Scan for the cell matching the given text and deliver its (x, y) coordinate at center. 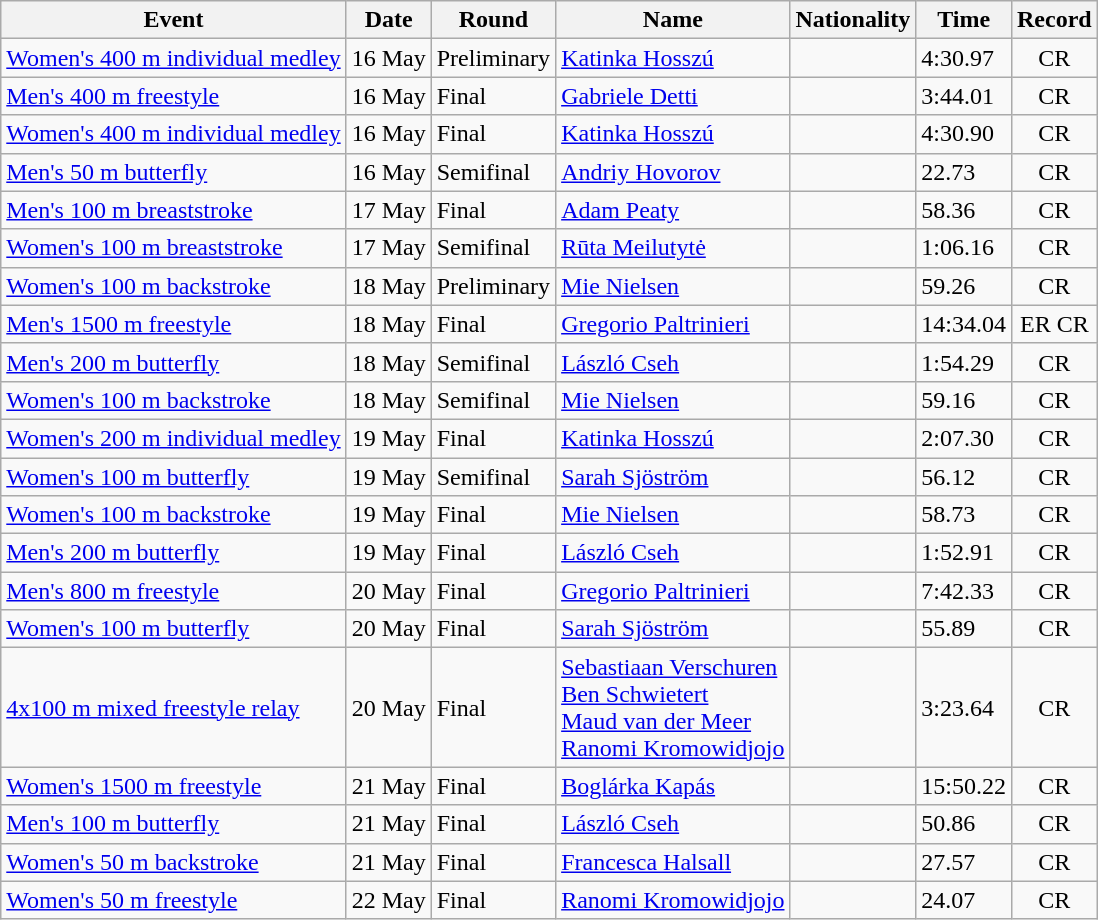
4:30.90 (964, 134)
Time (964, 20)
Boglárka Kapás (673, 786)
Event (174, 20)
Date (388, 20)
1:52.91 (964, 553)
Francesca Halsall (673, 862)
Women's 50 m backstroke (174, 862)
Name (673, 20)
4:30.97 (964, 58)
7:42.33 (964, 591)
1:06.16 (964, 248)
Record (1054, 20)
Men's 100 m breaststroke (174, 210)
Gabriele Detti (673, 96)
4x100 m mixed freestyle relay (174, 708)
Men's 400 m freestyle (174, 96)
58.36 (964, 210)
Men's 100 m butterfly (174, 824)
Adam Peaty (673, 210)
55.89 (964, 629)
3:23.64 (964, 708)
59.26 (964, 286)
Men's 800 m freestyle (174, 591)
56.12 (964, 477)
58.73 (964, 515)
27.57 (964, 862)
Men's 50 m butterfly (174, 172)
Men's 1500 m freestyle (174, 324)
Women's 1500 m freestyle (174, 786)
Women's 50 m freestyle (174, 900)
Ranomi Kromowidjojo (673, 900)
1:54.29 (964, 362)
14:34.04 (964, 324)
22.73 (964, 172)
24.07 (964, 900)
22 May (388, 900)
ER CR (1054, 324)
Andriy Hovorov (673, 172)
59.16 (964, 400)
50.86 (964, 824)
2:07.30 (964, 438)
15:50.22 (964, 786)
Sebastiaan VerschurenBen SchwietertMaud van der MeerRanomi Kromowidjojo (673, 708)
Women's 100 m breaststroke (174, 248)
Round (493, 20)
Rūta Meilutytė (673, 248)
Nationality (853, 20)
3:44.01 (964, 96)
Women's 200 m individual medley (174, 438)
